Return the (x, y) coordinate for the center point of the cell that contains the specified text.  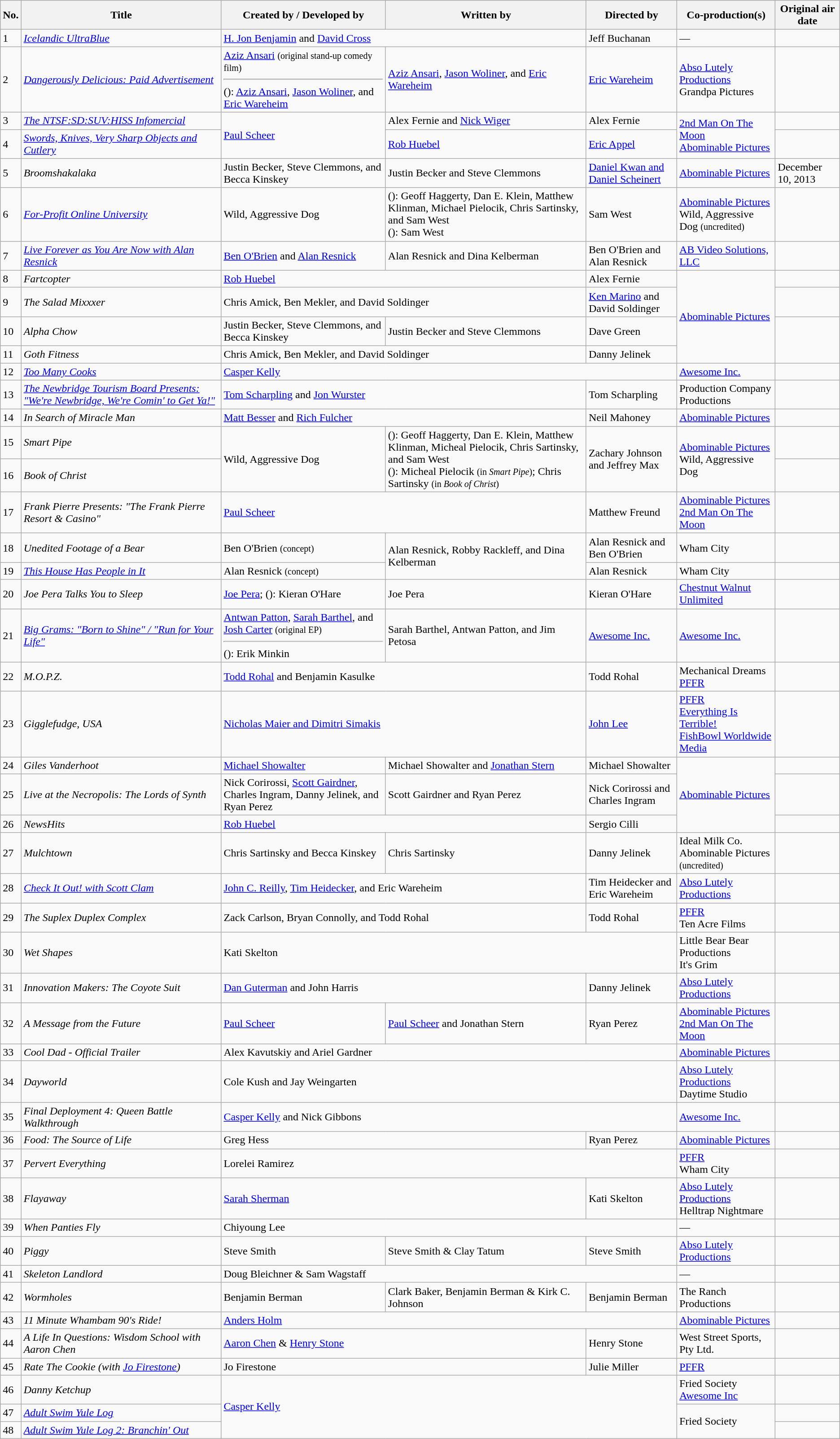
Tom Scharpling (631, 395)
12 (11, 371)
Nick Corirossi, Scott Gairdner, Charles Ingram, Danny Jelinek, and Ryan Perez (303, 794)
PFFRTen Acre Films (726, 917)
AB Video Solutions, LLC (726, 256)
Big Grams: "Born to Shine" / "Run for Your Life" (121, 636)
(): Geoff Haggerty, Dan E. Klein, Matthew Klinman, Michael Pielocik, Chris Sartinsky, and Sam West(): Sam West (486, 215)
Fried Society (726, 1421)
A Life In Questions: Wisdom School with Aaron Chen (121, 1343)
Eric Wareheim (631, 79)
Abso Lutely ProductionsHelltrap Nightmare (726, 1198)
The NTSF:SD:SUV:HISS Infomercial (121, 121)
34 (11, 1082)
The Ranch Productions (726, 1297)
7 (11, 256)
John Lee (631, 724)
Sam West (631, 215)
Icelandic UltraBlue (121, 38)
A Message from the Future (121, 1023)
Chris Sartinsky (486, 853)
Chestnut Walnut Unlimited (726, 594)
M.O.P.Z. (121, 677)
6 (11, 215)
Clark Baker, Benjamin Berman & Kirk C. Johnson (486, 1297)
5 (11, 173)
Michael Showalter and Jonathan Stern (486, 765)
Live Forever as You Are Now with Alan Resnick (121, 256)
Lorelei Ramirez (449, 1163)
3 (11, 121)
Steve Smith & Clay Tatum (486, 1250)
Title (121, 15)
23 (11, 724)
32 (11, 1023)
This House Has People in It (121, 571)
Chris Sartinsky and Becca Kinskey (303, 853)
Matthew Freund (631, 513)
Original air date (808, 15)
41 (11, 1274)
Innovation Makers: The Coyote Suit (121, 988)
Abso Lutely ProductionsDaytime Studio (726, 1082)
Alex Kavutskiy and Ariel Gardner (449, 1053)
1 (11, 38)
19 (11, 571)
Ideal Milk Co.Abominable Pictures (uncredited) (726, 853)
25 (11, 794)
Frank Pierre Presents: "The Frank Pierre Resort & Casino" (121, 513)
H. Jon Benjamin and David Cross (404, 38)
Wet Shapes (121, 953)
Kieran O'Hare (631, 594)
Gigglefudge, USA (121, 724)
Dan Guterman and John Harris (404, 988)
Live at the Necropolis: The Lords of Synth (121, 794)
Swords, Knives, Very Sharp Objects and Cutlery (121, 144)
11 Minute Whambam 90's Ride! (121, 1320)
8 (11, 279)
47 (11, 1413)
20 (11, 594)
No. (11, 15)
Production Company Productions (726, 395)
22 (11, 677)
Rate The Cookie (with Jo Firestone) (121, 1367)
2nd Man On The MoonAbominable Pictures (726, 136)
Tom Scharpling and Jon Wurster (404, 395)
The Salad Mixxxer (121, 302)
Final Deployment 4: Queen Battle Walkthrough (121, 1117)
Dave Green (631, 331)
Aziz Ansari (original stand-up comedy film)(): Aziz Ansari, Jason Woliner, and Eric Wareheim (303, 79)
PFFR (726, 1367)
Alan Resnick, Robby Rackleff, and Dina Kelberman (486, 557)
36 (11, 1140)
Alex Fernie and Nick Wiger (486, 121)
Alan Resnick (631, 571)
John C. Reilly, Tim Heidecker, and Eric Wareheim (404, 888)
West Street Sports, Pty Ltd. (726, 1343)
Adult Swim Yule Log 2: Branchin' Out (121, 1430)
18 (11, 548)
Cole Kush and Jay Weingarten (449, 1082)
Book of Christ (121, 476)
Directed by (631, 15)
Alan Resnick (concept) (303, 571)
Created by / Developed by (303, 15)
4 (11, 144)
The Suplex Duplex Complex (121, 917)
Sergio Cilli (631, 824)
Broomshakalaka (121, 173)
Nick Corirossi and Charles Ingram (631, 794)
Henry Stone (631, 1343)
PFFREverything Is Terrible!FishBowl Worldwide Media (726, 724)
Ben O'Brien (concept) (303, 548)
Adult Swim Yule Log (121, 1413)
Jo Firestone (404, 1367)
48 (11, 1430)
33 (11, 1053)
26 (11, 824)
24 (11, 765)
Giles Vanderhoot (121, 765)
Danny Ketchup (121, 1390)
Unedited Footage of a Bear (121, 548)
Greg Hess (404, 1140)
Casper Kelly and Nick Gibbons (449, 1117)
Ken Marino and David Soldinger (631, 302)
The Newbridge Tourism Board Presents: "We're Newbridge, We're Comin' to Get Ya!" (121, 395)
10 (11, 331)
Sarah Sherman (404, 1198)
Food: The Source of Life (121, 1140)
Joe Pera (486, 594)
27 (11, 853)
Sarah Barthel, Antwan Patton, and Jim Petosa (486, 636)
11 (11, 354)
Daniel Kwan and Daniel Scheinert (631, 173)
December 10, 2013 (808, 173)
Skeleton Landlord (121, 1274)
40 (11, 1250)
Matt Besser and Rich Fulcher (404, 418)
37 (11, 1163)
Abominable PicturesWild, Aggressive Dog (726, 459)
Scott Gairdner and Ryan Perez (486, 794)
17 (11, 513)
30 (11, 953)
2 (11, 79)
Neil Mahoney (631, 418)
Little Bear Bear ProductionsIt's Grim (726, 953)
Julie Miller (631, 1367)
When Panties Fly (121, 1228)
Mulchtown (121, 853)
29 (11, 917)
Smart Pipe (121, 443)
Wormholes (121, 1297)
Cool Dad - Official Trailer (121, 1053)
Dayworld (121, 1082)
Jeff Buchanan (631, 38)
Alpha Chow (121, 331)
Aaron Chen & Henry Stone (404, 1343)
15 (11, 443)
21 (11, 636)
44 (11, 1343)
Mechanical DreamsPFFR (726, 677)
Abominable PicturesWild, Aggressive Dog (uncredited) (726, 215)
42 (11, 1297)
PFFRWham City (726, 1163)
Todd Rohal and Benjamin Kasulke (404, 677)
46 (11, 1390)
In Search of Miracle Man (121, 418)
Check It Out! with Scott Clam (121, 888)
Pervert Everything (121, 1163)
13 (11, 395)
Eric Appel (631, 144)
Goth Fitness (121, 354)
Piggy (121, 1250)
Flayaway (121, 1198)
Nicholas Maier and Dimitri Simakis (404, 724)
Joe Pera; (): Kieran O'Hare (303, 594)
NewsHits (121, 824)
16 (11, 476)
Too Many Cooks (121, 371)
14 (11, 418)
Dangerously Delicious: Paid Advertisement (121, 79)
Zachary Johnson and Jeffrey Max (631, 459)
Paul Scheer and Jonathan Stern (486, 1023)
For-Profit Online University (121, 215)
Anders Holm (449, 1320)
Tim Heidecker and Eric Wareheim (631, 888)
35 (11, 1117)
43 (11, 1320)
Co-production(s) (726, 15)
28 (11, 888)
45 (11, 1367)
38 (11, 1198)
Alan Resnick and Dina Kelberman (486, 256)
Aziz Ansari, Jason Woliner, and Eric Wareheim (486, 79)
Fartcopter (121, 279)
Chiyoung Lee (449, 1228)
31 (11, 988)
Doug Bleichner & Sam Wagstaff (449, 1274)
9 (11, 302)
Abso Lutely ProductionsGrandpa Pictures (726, 79)
Fried SocietyAwesome Inc (726, 1390)
Written by (486, 15)
Alan Resnick and Ben O'Brien (631, 548)
Zack Carlson, Bryan Connolly, and Todd Rohal (404, 917)
Antwan Patton, Sarah Barthel, and Josh Carter (original EP)(): Erik Minkin (303, 636)
Joe Pera Talks You to Sleep (121, 594)
39 (11, 1228)
